Scan for the cell matching the given text and deliver its [X, Y] coordinate at center. 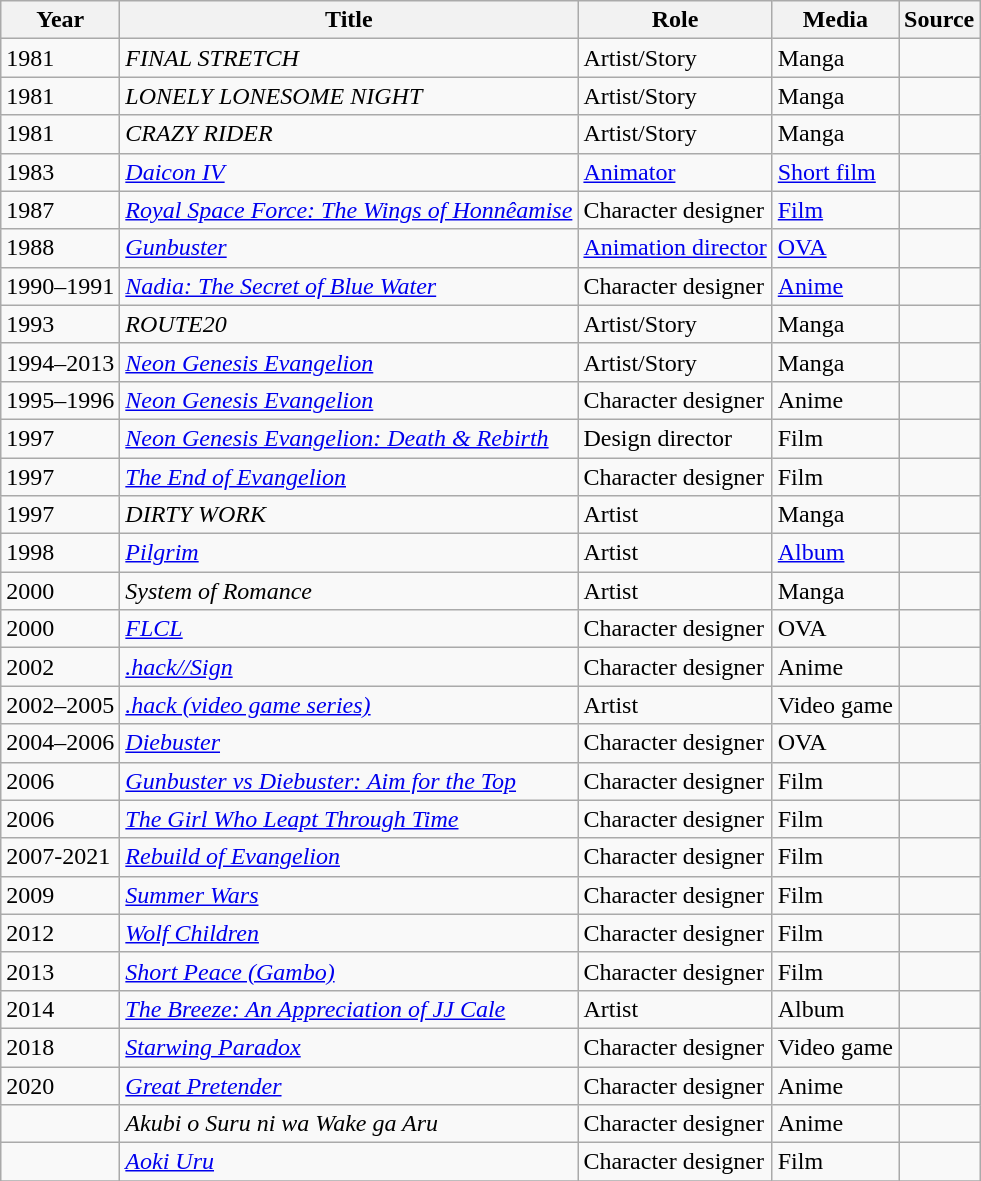
1998 [60, 553]
1983 [60, 172]
Design director [675, 438]
.hack (video game series) [349, 705]
Media [835, 20]
2020 [60, 1085]
Title [349, 20]
Source [938, 20]
Rebuild of Evangelion [349, 857]
DIRTY WORK [349, 515]
Aoki Uru [349, 1162]
Great Pretender [349, 1085]
Diebuster [349, 743]
2002 [60, 667]
ROUTE20 [349, 324]
The Girl Who Leapt Through Time [349, 819]
2012 [60, 933]
2004–2006 [60, 743]
2002–2005 [60, 705]
.hack//Sign [349, 667]
Short film [835, 172]
1990–1991 [60, 286]
System of Romance [349, 591]
Starwing Paradox [349, 1047]
LONELY LONESOME NIGHT [349, 96]
The End of Evangelion [349, 477]
The Breeze: An Appreciation of JJ Cale [349, 1009]
Wolf Children [349, 933]
1988 [60, 248]
FLCL [349, 629]
1987 [60, 210]
Nadia: The Secret of Blue Water [349, 286]
2014 [60, 1009]
Royal Space Force: The Wings of Honnêamise [349, 210]
Neon Genesis Evangelion: Death & Rebirth [349, 438]
Animation director [675, 248]
Short Peace (Gambo) [349, 971]
Pilgrim [349, 553]
2013 [60, 971]
Year [60, 20]
Gunbuster vs Diebuster: Aim for the Top [349, 781]
Summer Wars [349, 895]
2009 [60, 895]
2007-2021 [60, 857]
1995–1996 [60, 400]
Akubi o Suru ni wa Wake ga Aru [349, 1124]
Gunbuster [349, 248]
1994–2013 [60, 362]
1993 [60, 324]
Role [675, 20]
Animator [675, 172]
FINAL STRETCH [349, 58]
Daicon IV [349, 172]
CRAZY RIDER [349, 134]
2018 [60, 1047]
